From the cell containing the given text, extract its center point as (x, y) coordinate. 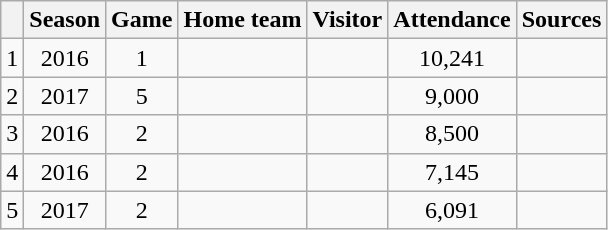
Sources (562, 20)
Home team (242, 20)
9,000 (452, 96)
7,145 (452, 172)
Attendance (452, 20)
6,091 (452, 210)
Season (65, 20)
Visitor (348, 20)
Game (142, 20)
8,500 (452, 134)
10,241 (452, 58)
3 (12, 134)
4 (12, 172)
